Search for the cell housing the specified text and yield its [X, Y] center coordinate. 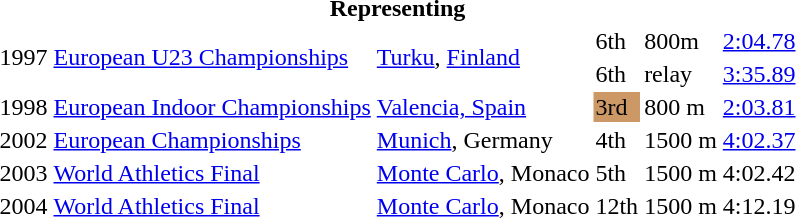
European U23 Championships [212, 58]
3rd [617, 107]
World Athletics Final [212, 173]
4th [617, 140]
Munich, Germany [483, 140]
European Championships [212, 140]
Monte Carlo, Monaco [483, 173]
Turku, Finland [483, 58]
5th [617, 173]
relay [681, 74]
800 m [681, 107]
Valencia, Spain [483, 107]
800m [681, 41]
European Indoor Championships [212, 107]
